Scan for the cell matching the given text and deliver its (x, y) coordinate at center. 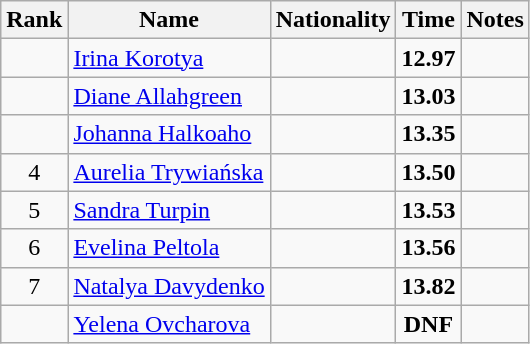
13.03 (428, 96)
Johanna Halkoaho (169, 134)
7 (34, 286)
5 (34, 210)
Evelina Peltola (169, 248)
Diane Allahgreen (169, 96)
Nationality (333, 20)
DNF (428, 324)
Aurelia Trywiańska (169, 172)
Yelena Ovcharova (169, 324)
13.35 (428, 134)
13.82 (428, 286)
Irina Korotya (169, 58)
13.53 (428, 210)
6 (34, 248)
Time (428, 20)
Notes (495, 20)
12.97 (428, 58)
Name (169, 20)
13.50 (428, 172)
4 (34, 172)
Sandra Turpin (169, 210)
Rank (34, 20)
13.56 (428, 248)
Natalya Davydenko (169, 286)
